Detect which cell encompasses the target text, then output its (X, Y) center coordinate. 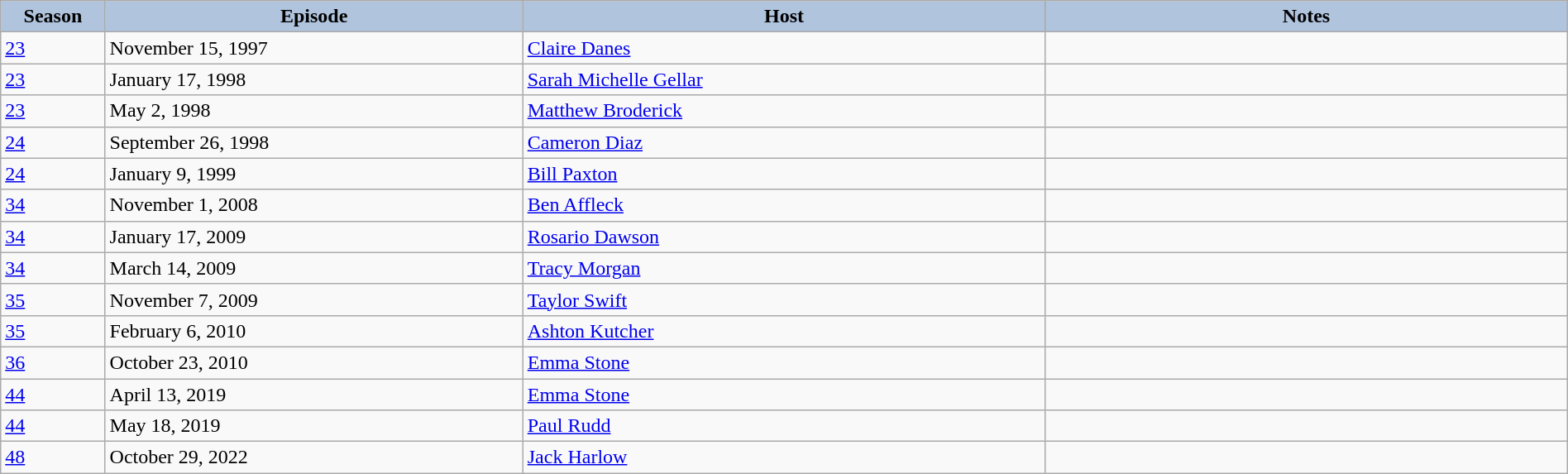
January 9, 1999 (314, 174)
Claire Danes (784, 48)
Ashton Kutcher (784, 331)
May 18, 2019 (314, 426)
Taylor Swift (784, 299)
April 13, 2019 (314, 395)
Cameron Diaz (784, 142)
Sarah Michelle Gellar (784, 79)
Jack Harlow (784, 457)
May 2, 1998 (314, 111)
Matthew Broderick (784, 111)
February 6, 2010 (314, 331)
36 (53, 362)
September 26, 1998 (314, 142)
October 23, 2010 (314, 362)
November 7, 2009 (314, 299)
March 14, 2009 (314, 268)
Paul Rudd (784, 426)
Bill Paxton (784, 174)
Season (53, 17)
Ben Affleck (784, 205)
Episode (314, 17)
October 29, 2022 (314, 457)
Host (784, 17)
November 1, 2008 (314, 205)
Rosario Dawson (784, 237)
Notes (1307, 17)
November 15, 1997 (314, 48)
Tracy Morgan (784, 268)
48 (53, 457)
January 17, 1998 (314, 79)
January 17, 2009 (314, 237)
